Pinpoint the cell where the given text exists, returning its (x, y) midpoint coordinate. 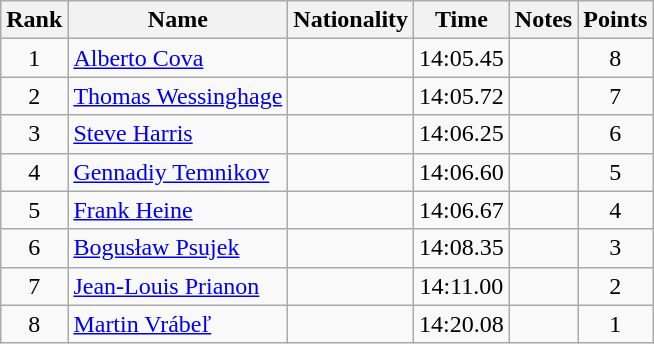
Jean-Louis Prianon (178, 286)
Alberto Cova (178, 58)
Time (462, 20)
14:05.72 (462, 96)
Gennadiy Temnikov (178, 172)
Nationality (351, 20)
Points (616, 20)
Notes (543, 20)
14:11.00 (462, 286)
Martin Vrábeľ (178, 324)
14:20.08 (462, 324)
Steve Harris (178, 134)
Bogusław Psujek (178, 248)
Thomas Wessinghage (178, 96)
14:05.45 (462, 58)
14:06.60 (462, 172)
14:06.25 (462, 134)
Name (178, 20)
Frank Heine (178, 210)
14:06.67 (462, 210)
Rank (34, 20)
14:08.35 (462, 248)
